Scan for the cell matching the given text and deliver its (x, y) coordinate at center. 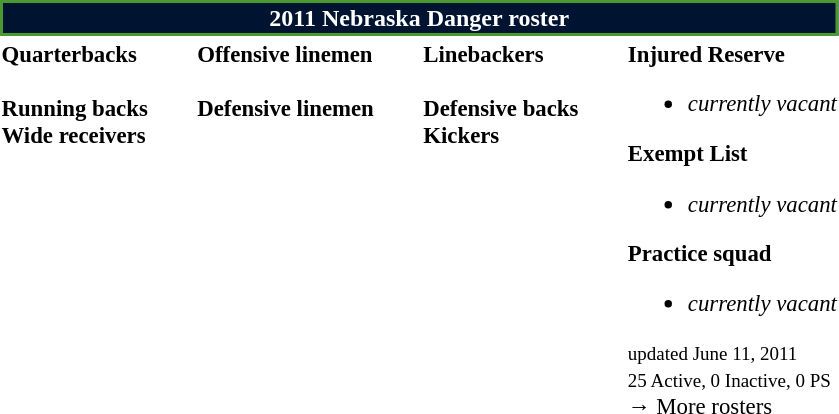
2011 Nebraska Danger roster (419, 18)
